Pinpoint the cell where the given text exists, returning its [X, Y] midpoint coordinate. 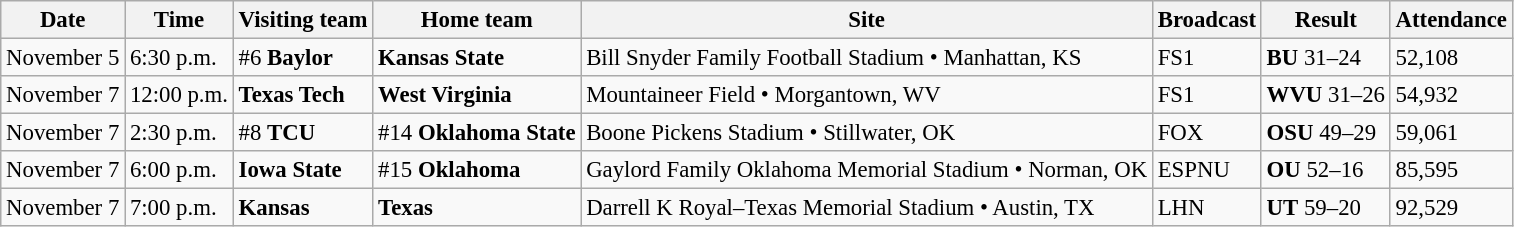
2:30 p.m. [180, 133]
6:00 p.m. [180, 170]
ESPNU [1206, 170]
OU 52–16 [1326, 170]
Result [1326, 20]
Iowa State [302, 170]
Home team [477, 20]
Bill Snyder Family Football Stadium • Manhattan, KS [867, 58]
FOX [1206, 133]
UT 59–20 [1326, 208]
Texas Tech [302, 95]
Mountaineer Field • Morgantown, WV [867, 95]
Kansas [302, 208]
7:00 p.m. [180, 208]
92,529 [1451, 208]
12:00 p.m. [180, 95]
Broadcast [1206, 20]
OSU 49–29 [1326, 133]
LHN [1206, 208]
#6 Baylor [302, 58]
Date [63, 20]
BU 31–24 [1326, 58]
#8 TCU [302, 133]
November 5 [63, 58]
Texas [477, 208]
6:30 p.m. [180, 58]
85,595 [1451, 170]
Darrell K Royal–Texas Memorial Stadium • Austin, TX [867, 208]
52,108 [1451, 58]
Boone Pickens Stadium • Stillwater, OK [867, 133]
Attendance [1451, 20]
WVU 31–26 [1326, 95]
#15 Oklahoma [477, 170]
Gaylord Family Oklahoma Memorial Stadium • Norman, OK [867, 170]
54,932 [1451, 95]
Site [867, 20]
West Virginia [477, 95]
Time [180, 20]
Kansas State [477, 58]
#14 Oklahoma State [477, 133]
59,061 [1451, 133]
Visiting team [302, 20]
